From the cell containing the given text, extract its center point as (x, y) coordinate. 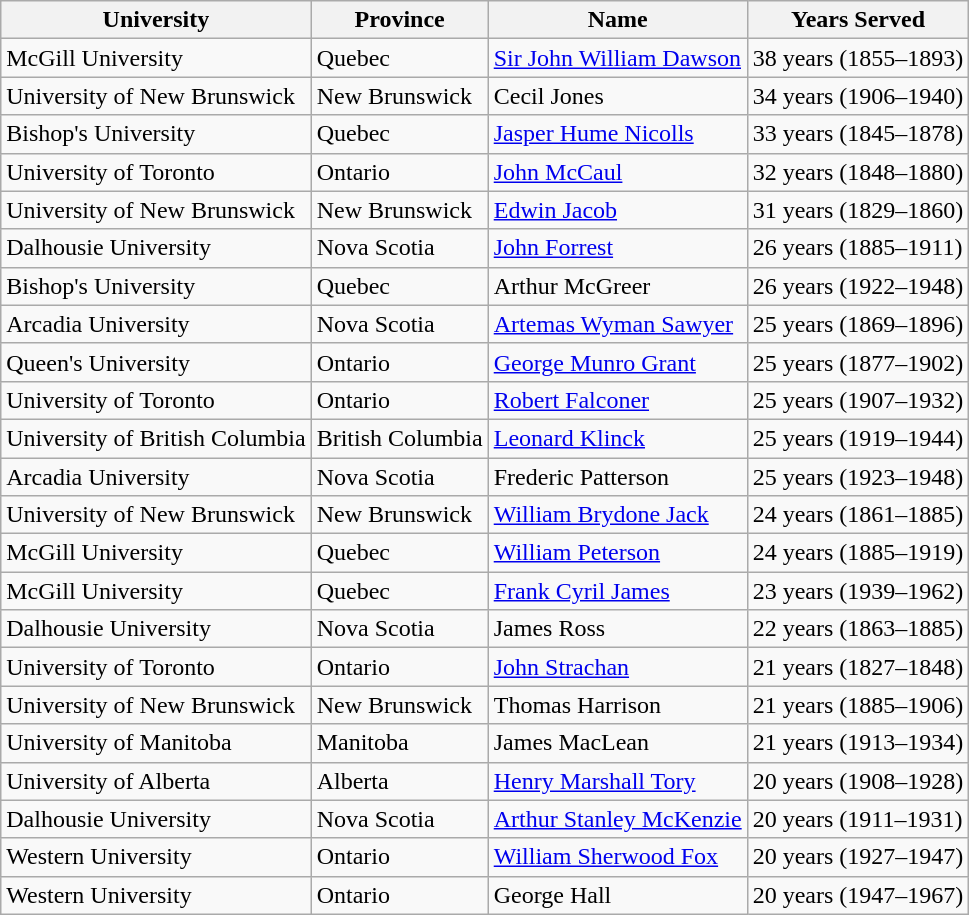
20 years (1947–1967) (858, 895)
Sir John William Dawson (618, 58)
Years Served (858, 20)
Edwin Jacob (618, 210)
Arthur McGreer (618, 286)
John Strachan (618, 667)
Queen's University (156, 362)
22 years (1863–1885) (858, 629)
38 years (1855–1893) (858, 58)
William Sherwood Fox (618, 857)
John Forrest (618, 248)
20 years (1908–1928) (858, 781)
Leonard Klinck (618, 438)
21 years (1913–1934) (858, 743)
George Hall (618, 895)
21 years (1885–1906) (858, 705)
31 years (1829–1860) (858, 210)
25 years (1919–1944) (858, 438)
University (156, 20)
24 years (1885–1919) (858, 553)
21 years (1827–1848) (858, 667)
George Munro Grant (618, 362)
24 years (1861–1885) (858, 515)
British Columbia (400, 438)
Jasper Hume Nicolls (618, 134)
John McCaul (618, 172)
William Peterson (618, 553)
Name (618, 20)
James MacLean (618, 743)
32 years (1848–1880) (858, 172)
25 years (1877–1902) (858, 362)
25 years (1923–1948) (858, 477)
Henry Marshall Tory (618, 781)
Frank Cyril James (618, 591)
William Brydone Jack (618, 515)
26 years (1922–1948) (858, 286)
Frederic Patterson (618, 477)
Alberta (400, 781)
25 years (1907–1932) (858, 400)
James Ross (618, 629)
Cecil Jones (618, 96)
20 years (1927–1947) (858, 857)
University of Alberta (156, 781)
University of Manitoba (156, 743)
23 years (1939–1962) (858, 591)
20 years (1911–1931) (858, 819)
26 years (1885–1911) (858, 248)
University of British Columbia (156, 438)
34 years (1906–1940) (858, 96)
Artemas Wyman Sawyer (618, 324)
Arthur Stanley McKenzie (618, 819)
Manitoba (400, 743)
Robert Falconer (618, 400)
33 years (1845–1878) (858, 134)
25 years (1869–1896) (858, 324)
Thomas Harrison (618, 705)
Province (400, 20)
